Extract the [x, y] coordinate from the center of the cell holding the provided text.  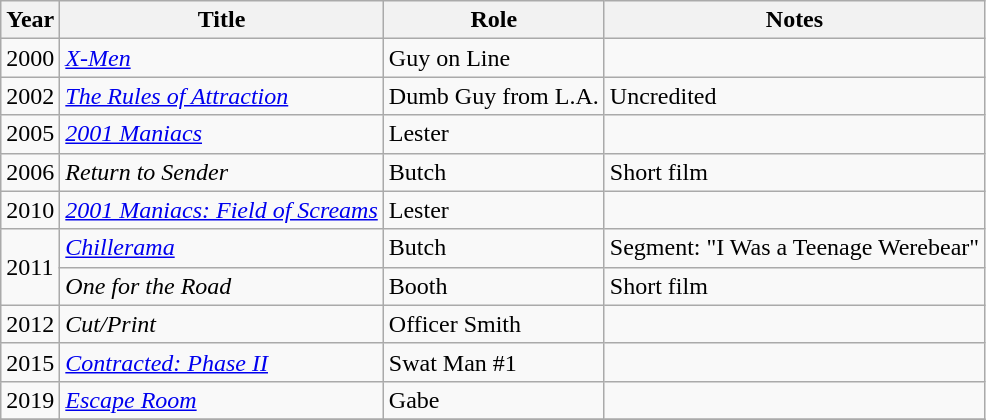
Guy on Line [494, 58]
2006 [30, 172]
2019 [30, 400]
X-Men [222, 58]
Chillerama [222, 248]
Cut/Print [222, 324]
Year [30, 20]
2011 [30, 267]
Title [222, 20]
2010 [30, 210]
Notes [794, 20]
2001 Maniacs: Field of Screams [222, 210]
Gabe [494, 400]
2005 [30, 134]
Segment: "I Was a Teenage Werebear" [794, 248]
Return to Sender [222, 172]
2001 Maniacs [222, 134]
Booth [494, 286]
Contracted: Phase II [222, 362]
Dumb Guy from L.A. [494, 96]
2012 [30, 324]
2015 [30, 362]
Swat Man #1 [494, 362]
The Rules of Attraction [222, 96]
Officer Smith [494, 324]
2002 [30, 96]
Role [494, 20]
Escape Room [222, 400]
Uncredited [794, 96]
2000 [30, 58]
One for the Road [222, 286]
